Provide the (X, Y) coordinate of the cell's center where the given text is located.  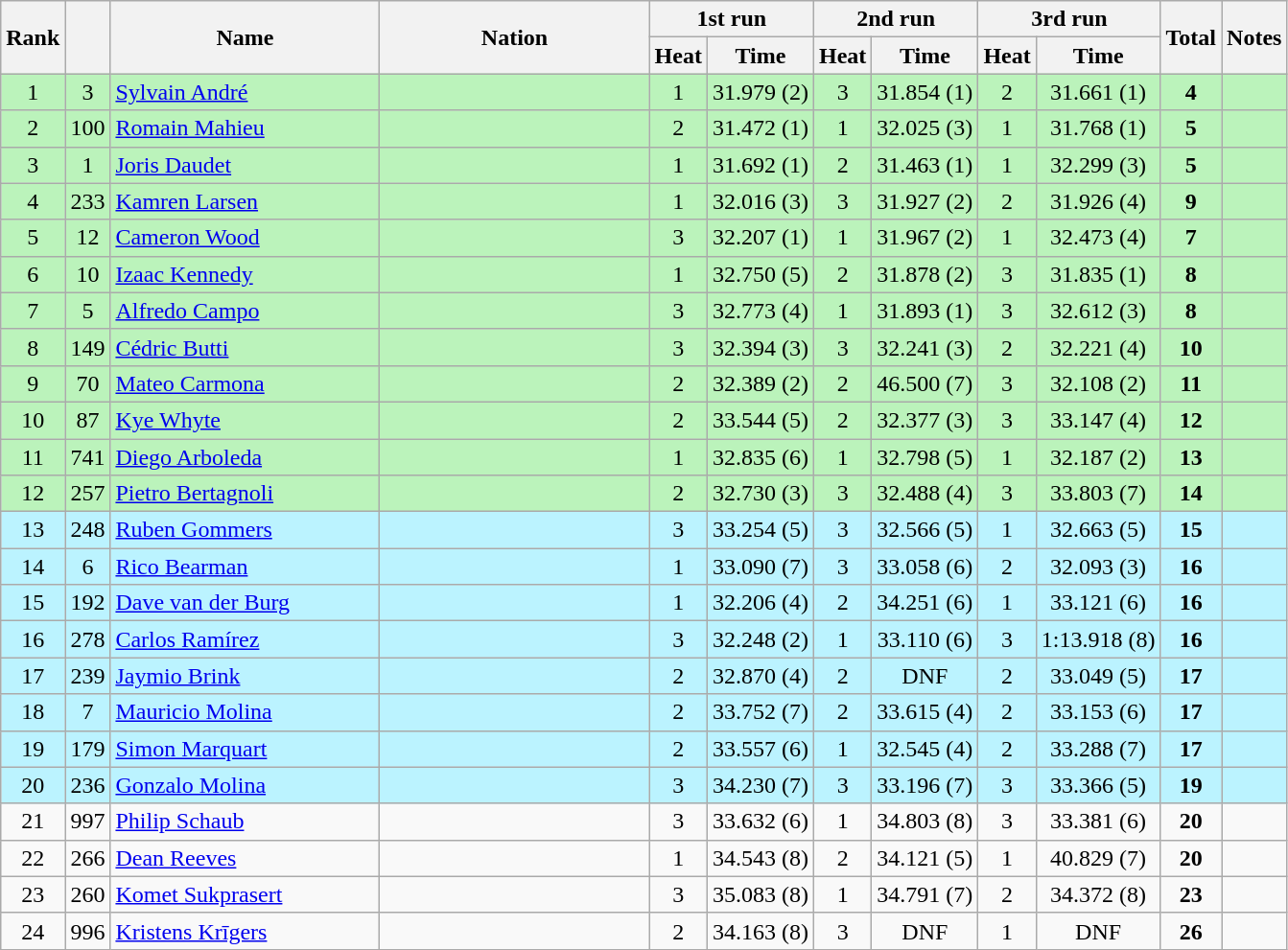
18 (33, 712)
34.251 (6) (925, 603)
1:13.918 (8) (1098, 639)
33.147 (4) (1098, 420)
31.927 (2) (925, 201)
Rico Bearman (246, 567)
2nd run (896, 19)
Mauricio Molina (246, 712)
31.854 (1) (925, 92)
32.750 (5) (760, 274)
266 (88, 858)
32.187 (2) (1098, 457)
Notes (1254, 37)
Gonzalo Molina (246, 785)
260 (88, 894)
33.090 (7) (760, 567)
34.121 (5) (925, 858)
Komet Sukprasert (246, 894)
31.472 (1) (760, 128)
Romain Mahieu (246, 128)
33.196 (7) (925, 785)
31.926 (4) (1098, 201)
33.058 (6) (925, 567)
22 (33, 858)
87 (88, 420)
34.163 (8) (760, 931)
46.500 (7) (925, 383)
33.632 (6) (760, 822)
33.153 (6) (1098, 712)
34.803 (8) (925, 822)
31.878 (2) (925, 274)
Sylvain André (246, 92)
Simon Marquart (246, 749)
33.110 (6) (925, 639)
32.377 (3) (925, 420)
236 (88, 785)
997 (88, 822)
31.967 (2) (925, 238)
32.206 (4) (760, 603)
Mateo Carmona (246, 383)
32.025 (3) (925, 128)
32.663 (5) (1098, 530)
Joris Daudet (246, 165)
Total (1191, 37)
Name (246, 37)
24 (33, 931)
996 (88, 931)
33.366 (5) (1098, 785)
Dave van der Burg (246, 603)
33.803 (7) (1098, 494)
1st run (731, 19)
33.752 (7) (760, 712)
34.791 (7) (925, 894)
34.372 (8) (1098, 894)
31.661 (1) (1098, 92)
31.979 (2) (760, 92)
33.557 (6) (760, 749)
32.299 (3) (1098, 165)
Rank (33, 37)
Carlos Ramírez (246, 639)
31.835 (1) (1098, 274)
Cameron Wood (246, 238)
741 (88, 457)
21 (33, 822)
33.121 (6) (1098, 603)
32.612 (3) (1098, 311)
35.083 (8) (760, 894)
32.870 (4) (760, 676)
Kye Whyte (246, 420)
239 (88, 676)
Kamren Larsen (246, 201)
248 (88, 530)
32.835 (6) (760, 457)
Izaac Kennedy (246, 274)
31.893 (1) (925, 311)
149 (88, 347)
32.221 (4) (1098, 347)
Dean Reeves (246, 858)
32.248 (2) (760, 639)
32.473 (4) (1098, 238)
100 (88, 128)
32.016 (3) (760, 201)
Cédric Butti (246, 347)
32.488 (4) (925, 494)
32.730 (3) (760, 494)
Ruben Gommers (246, 530)
32.108 (2) (1098, 383)
32.389 (2) (760, 383)
31.768 (1) (1098, 128)
192 (88, 603)
32.207 (1) (760, 238)
233 (88, 201)
32.093 (3) (1098, 567)
40.829 (7) (1098, 858)
33.544 (5) (760, 420)
32.394 (3) (760, 347)
Kristens Krīgers (246, 931)
3rd run (1069, 19)
Nation (514, 37)
32.773 (4) (760, 311)
34.230 (7) (760, 785)
31.692 (1) (760, 165)
179 (88, 749)
26 (1191, 931)
32.798 (5) (925, 457)
33.049 (5) (1098, 676)
32.545 (4) (925, 749)
34.543 (8) (760, 858)
Jaymio Brink (246, 676)
Pietro Bertagnoli (246, 494)
70 (88, 383)
32.566 (5) (925, 530)
33.615 (4) (925, 712)
278 (88, 639)
31.463 (1) (925, 165)
32.241 (3) (925, 347)
Alfredo Campo (246, 311)
33.381 (6) (1098, 822)
Philip Schaub (246, 822)
257 (88, 494)
33.288 (7) (1098, 749)
Diego Arboleda (246, 457)
33.254 (5) (760, 530)
